Identify which cell holds the provided text, then report its [X, Y] central coordinate. 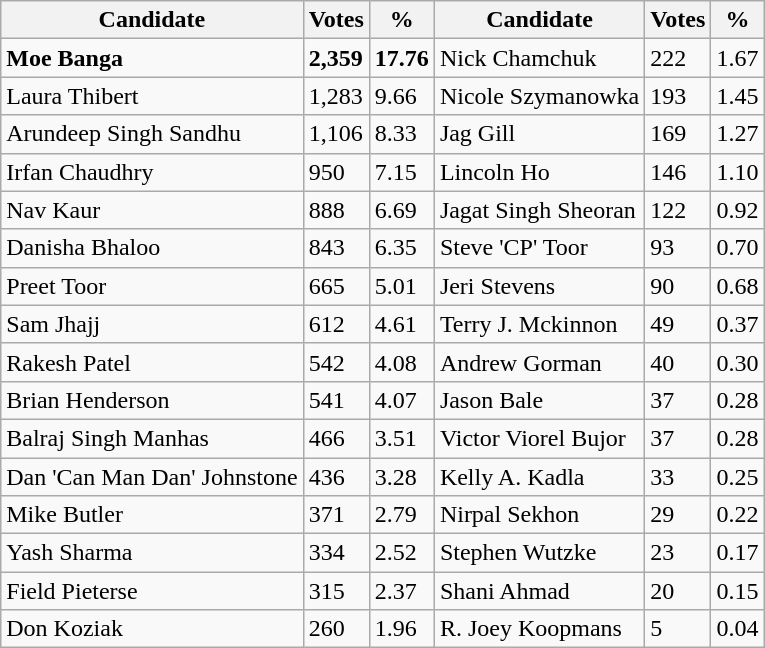
665 [336, 286]
Irfan Chaudhry [152, 172]
R. Joey Koopmans [539, 629]
Don Koziak [152, 629]
1.96 [402, 629]
Rakesh Patel [152, 362]
122 [678, 210]
2.79 [402, 515]
Nav Kaur [152, 210]
Jag Gill [539, 134]
Stephen Wutzke [539, 553]
Balraj Singh Manhas [152, 438]
5 [678, 629]
Mike Butler [152, 515]
49 [678, 324]
260 [336, 629]
3.28 [402, 477]
888 [336, 210]
Sam Jhajj [152, 324]
Moe Banga [152, 58]
2.37 [402, 591]
Terry J. Mckinnon [539, 324]
Nick Chamchuk [539, 58]
8.33 [402, 134]
9.66 [402, 96]
Steve 'CP' Toor [539, 248]
Yash Sharma [152, 553]
0.30 [738, 362]
Arundeep Singh Sandhu [152, 134]
23 [678, 553]
950 [336, 172]
0.22 [738, 515]
29 [678, 515]
2,359 [336, 58]
222 [678, 58]
0.92 [738, 210]
Nirpal Sekhon [539, 515]
3.51 [402, 438]
Field Pieterse [152, 591]
7.15 [402, 172]
Brian Henderson [152, 400]
Jeri Stevens [539, 286]
20 [678, 591]
Lincoln Ho [539, 172]
17.76 [402, 58]
0.37 [738, 324]
Laura Thibert [152, 96]
6.69 [402, 210]
6.35 [402, 248]
4.61 [402, 324]
146 [678, 172]
1,283 [336, 96]
436 [336, 477]
Preet Toor [152, 286]
Shani Ahmad [539, 591]
193 [678, 96]
334 [336, 553]
Kelly A. Kadla [539, 477]
4.07 [402, 400]
Jagat Singh Sheoran [539, 210]
40 [678, 362]
1,106 [336, 134]
Dan 'Can Man Dan' Johnstone [152, 477]
1.27 [738, 134]
542 [336, 362]
612 [336, 324]
0.15 [738, 591]
0.17 [738, 553]
0.04 [738, 629]
Victor Viorel Bujor [539, 438]
Nicole Szymanowka [539, 96]
0.70 [738, 248]
0.68 [738, 286]
1.10 [738, 172]
2.52 [402, 553]
169 [678, 134]
0.25 [738, 477]
541 [336, 400]
Danisha Bhaloo [152, 248]
1.67 [738, 58]
371 [336, 515]
843 [336, 248]
5.01 [402, 286]
315 [336, 591]
90 [678, 286]
466 [336, 438]
4.08 [402, 362]
Andrew Gorman [539, 362]
1.45 [738, 96]
Jason Bale [539, 400]
93 [678, 248]
33 [678, 477]
